Scan for the cell matching the given text and deliver its [x, y] coordinate at center. 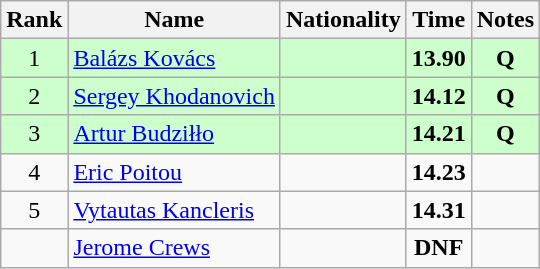
Jerome Crews [174, 248]
14.23 [438, 172]
Artur Budziłło [174, 134]
2 [34, 96]
5 [34, 210]
14.12 [438, 96]
Balázs Kovács [174, 58]
Eric Poitou [174, 172]
3 [34, 134]
1 [34, 58]
Nationality [343, 20]
13.90 [438, 58]
Notes [505, 20]
14.21 [438, 134]
Vytautas Kancleris [174, 210]
Rank [34, 20]
Time [438, 20]
14.31 [438, 210]
Sergey Khodanovich [174, 96]
Name [174, 20]
4 [34, 172]
DNF [438, 248]
